From the cell containing the given text, extract its center point as (x, y) coordinate. 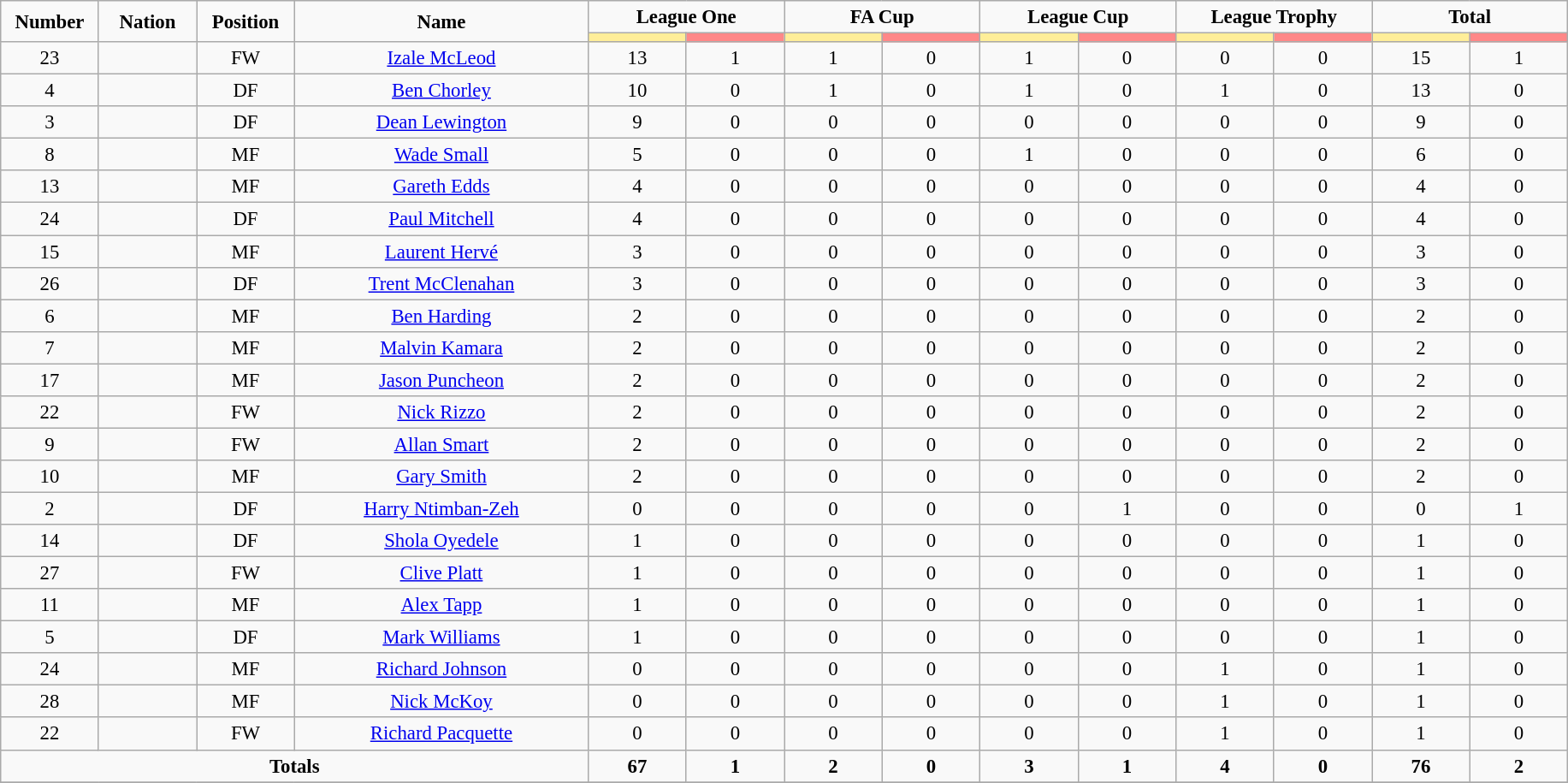
27 (50, 573)
Nation (147, 21)
Richard Johnson (441, 669)
Shola Oyedele (441, 541)
Gary Smith (441, 477)
FA Cup (883, 17)
League Cup (1078, 17)
Position (246, 21)
Gareth Edds (441, 187)
76 (1421, 766)
17 (50, 380)
Number (50, 21)
Clive Platt (441, 573)
Nick McKoy (441, 702)
Alex Tapp (441, 605)
Mark Williams (441, 638)
Richard Pacquette (441, 734)
7 (50, 347)
26 (50, 283)
Izale McLeod (441, 58)
67 (637, 766)
Wade Small (441, 155)
Laurent Hervé (441, 252)
11 (50, 605)
Jason Puncheon (441, 380)
Paul Mitchell (441, 219)
Trent McClenahan (441, 283)
Ben Harding (441, 316)
League Trophy (1275, 17)
Total (1470, 17)
23 (50, 58)
Malvin Kamara (441, 347)
Ben Chorley (441, 91)
Allan Smart (441, 444)
League One (686, 17)
14 (50, 541)
Dean Lewington (441, 122)
28 (50, 702)
Name (441, 21)
8 (50, 155)
Totals (294, 766)
Harry Ntimban-Zeh (441, 508)
Nick Rizzo (441, 412)
